Provide the [X, Y] coordinate of the cell's center where the given text is located.  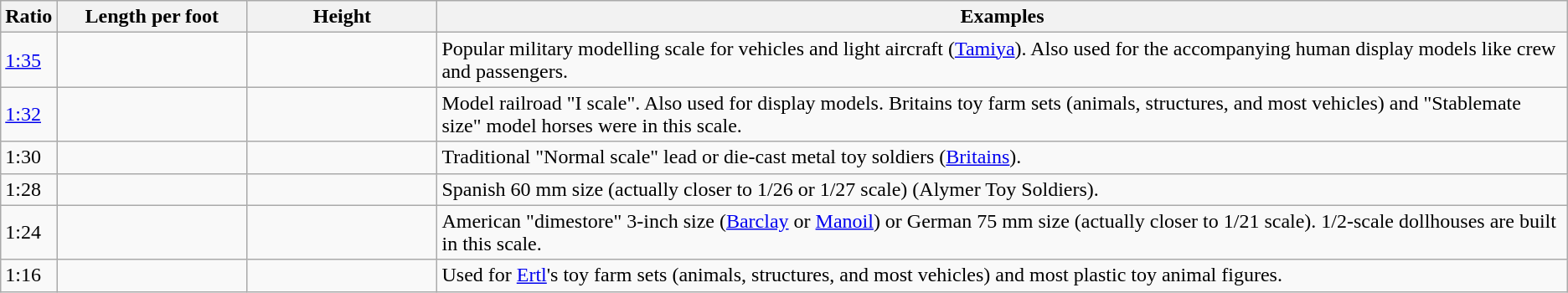
Traditional "Normal scale" lead or die-cast metal toy soldiers (Britains). [1002, 157]
Length per foot [152, 17]
Spanish 60 mm size (actually closer to 1/26 or 1/27 scale) (Alymer Toy Soldiers). [1002, 189]
1:35 [28, 60]
Ratio [28, 17]
1:24 [28, 233]
1:30 [28, 157]
Examples [1002, 17]
Height [342, 17]
Used for Ertl's toy farm sets (animals, structures, and most vehicles) and most plastic toy animal figures. [1002, 275]
1:32 [28, 114]
1:16 [28, 275]
1:28 [28, 189]
